Extract the (X, Y) coordinate from the center of the cell holding the provided text.  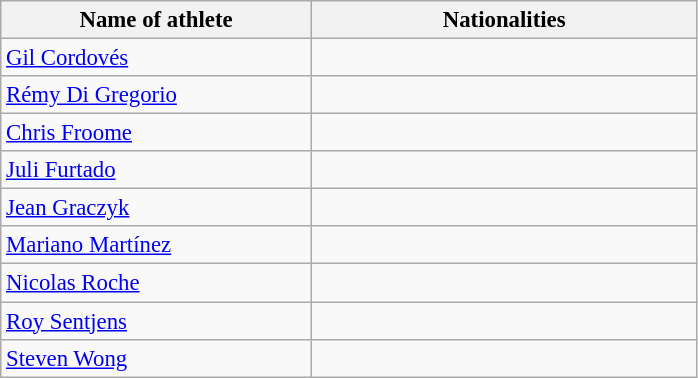
Jean Graczyk (156, 208)
Nationalities (504, 20)
Rémy Di Gregorio (156, 95)
Steven Wong (156, 358)
Gil Cordovés (156, 58)
Mariano Martínez (156, 245)
Roy Sentjens (156, 321)
Name of athlete (156, 20)
Nicolas Roche (156, 283)
Juli Furtado (156, 170)
Chris Froome (156, 133)
